Find where the given text appears and provide that cell's center as (x, y) coordinate. 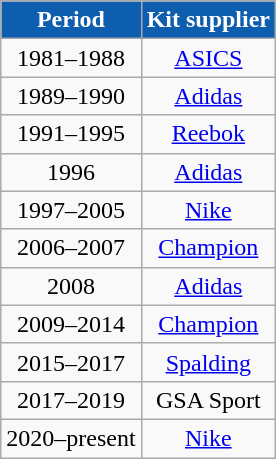
2008 (71, 286)
2015–2017 (71, 362)
2017–2019 (71, 400)
Period (71, 20)
1996 (71, 172)
2009–2014 (71, 324)
2006–2007 (71, 248)
1981–1988 (71, 58)
Spalding (208, 362)
GSA Sport (208, 400)
1991–1995 (71, 134)
1997–2005 (71, 210)
Kit supplier (208, 20)
1989–1990 (71, 96)
ASICS (208, 58)
Reebok (208, 134)
2020–present (71, 438)
